Find where the given text appears and provide that cell's center as [x, y] coordinate. 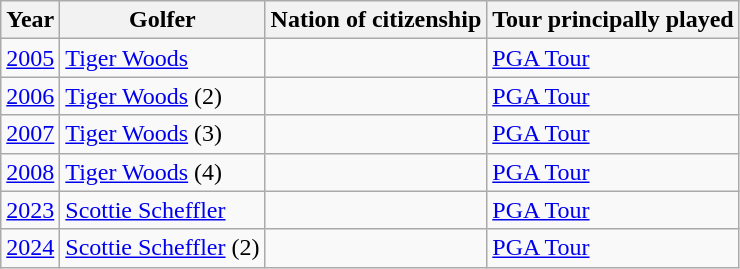
Tour principally played [613, 20]
2006 [30, 96]
Scottie Scheffler [162, 210]
Tiger Woods (2) [162, 96]
Year [30, 20]
Tiger Woods (3) [162, 134]
Tiger Woods (4) [162, 172]
2007 [30, 134]
Nation of citizenship [376, 20]
Scottie Scheffler (2) [162, 248]
2005 [30, 58]
2023 [30, 210]
Golfer [162, 20]
2008 [30, 172]
Tiger Woods [162, 58]
2024 [30, 248]
